Search for the cell housing the specified text and yield its [X, Y] center coordinate. 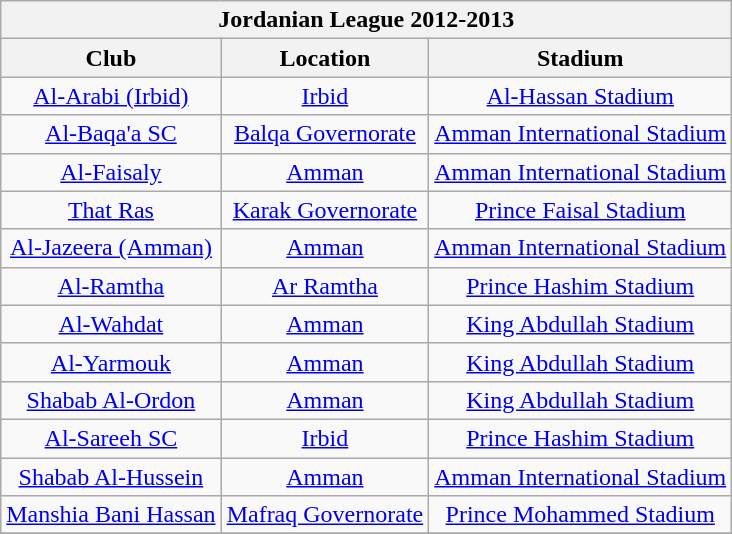
Al-Ramtha [111, 286]
Mafraq Governorate [325, 515]
Stadium [580, 58]
Club [111, 58]
That Ras [111, 210]
Al-Hassan Stadium [580, 96]
Al-Baqa'a SC [111, 134]
Ar Ramtha [325, 286]
Location [325, 58]
Shabab Al-Ordon [111, 400]
Prince Mohammed Stadium [580, 515]
Al-Arabi (Irbid) [111, 96]
Shabab Al-Hussein [111, 477]
Jordanian League 2012-2013 [366, 20]
Karak Governorate [325, 210]
Al-Sareeh SC [111, 438]
Manshia Bani Hassan [111, 515]
Al-Wahdat [111, 324]
Al-Yarmouk [111, 362]
Al-Faisaly [111, 172]
Balqa Governorate [325, 134]
Prince Faisal Stadium [580, 210]
Al-Jazeera (Amman) [111, 248]
